Identify which cell holds the provided text, then report its [X, Y] central coordinate. 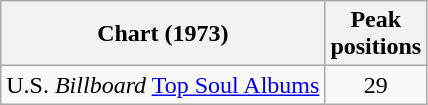
Chart (1973) [163, 34]
Peakpositions [376, 34]
29 [376, 85]
U.S. Billboard Top Soul Albums [163, 85]
